For the text-containing cell, return its midpoint in (X, Y) coordinate format. 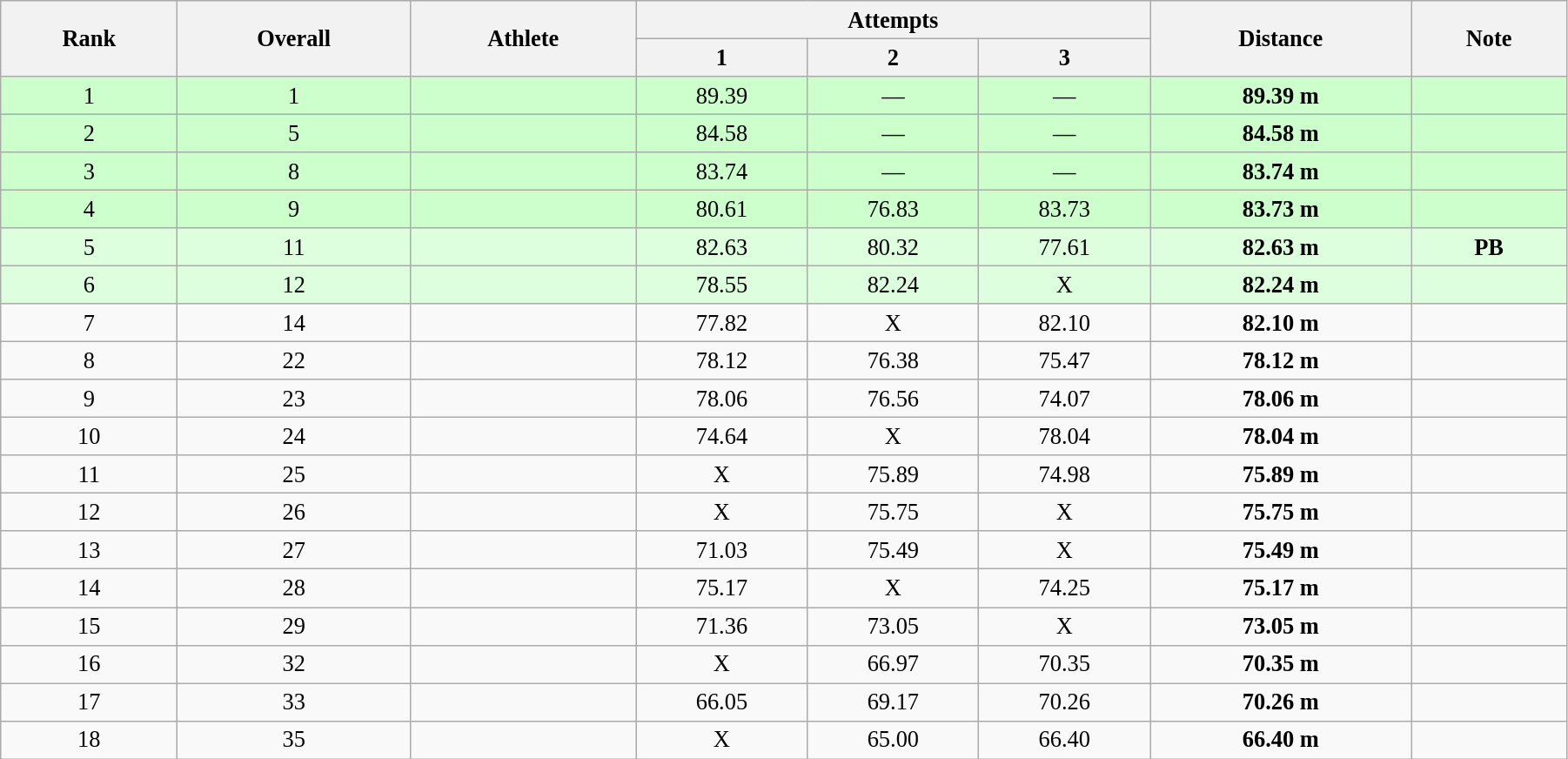
70.26 (1065, 702)
7 (89, 323)
66.40 (1065, 740)
Note (1490, 38)
16 (89, 664)
Distance (1281, 38)
23 (294, 399)
65.00 (893, 740)
66.05 (722, 702)
89.39 m (1281, 95)
Attempts (893, 19)
83.73 m (1281, 209)
75.75 (893, 512)
83.74 (722, 171)
78.04 m (1281, 436)
84.58 (722, 133)
78.55 (722, 285)
75.89 m (1281, 474)
26 (294, 512)
75.17 (722, 588)
22 (294, 360)
13 (89, 550)
15 (89, 626)
66.97 (893, 664)
76.38 (893, 360)
28 (294, 588)
82.10 (1065, 323)
74.64 (722, 436)
78.06 m (1281, 399)
70.35 m (1281, 664)
77.82 (722, 323)
82.24 m (1281, 285)
77.61 (1065, 247)
76.56 (893, 399)
76.83 (893, 209)
70.26 m (1281, 702)
29 (294, 626)
75.75 m (1281, 512)
80.32 (893, 247)
71.03 (722, 550)
73.05 m (1281, 626)
32 (294, 664)
74.25 (1065, 588)
78.12 (722, 360)
33 (294, 702)
75.49 (893, 550)
78.12 m (1281, 360)
75.17 m (1281, 588)
6 (89, 285)
35 (294, 740)
82.63 (722, 247)
4 (89, 209)
Rank (89, 38)
80.61 (722, 209)
17 (89, 702)
27 (294, 550)
10 (89, 436)
PB (1490, 247)
75.89 (893, 474)
70.35 (1065, 664)
75.49 m (1281, 550)
Athlete (522, 38)
78.06 (722, 399)
71.36 (722, 626)
25 (294, 474)
24 (294, 436)
18 (89, 740)
84.58 m (1281, 133)
78.04 (1065, 436)
75.47 (1065, 360)
73.05 (893, 626)
66.40 m (1281, 740)
82.24 (893, 285)
Overall (294, 38)
83.73 (1065, 209)
83.74 m (1281, 171)
69.17 (893, 702)
74.07 (1065, 399)
82.63 m (1281, 247)
89.39 (722, 95)
82.10 m (1281, 323)
74.98 (1065, 474)
